Find where the given text appears and provide that cell's center as (X, Y) coordinate. 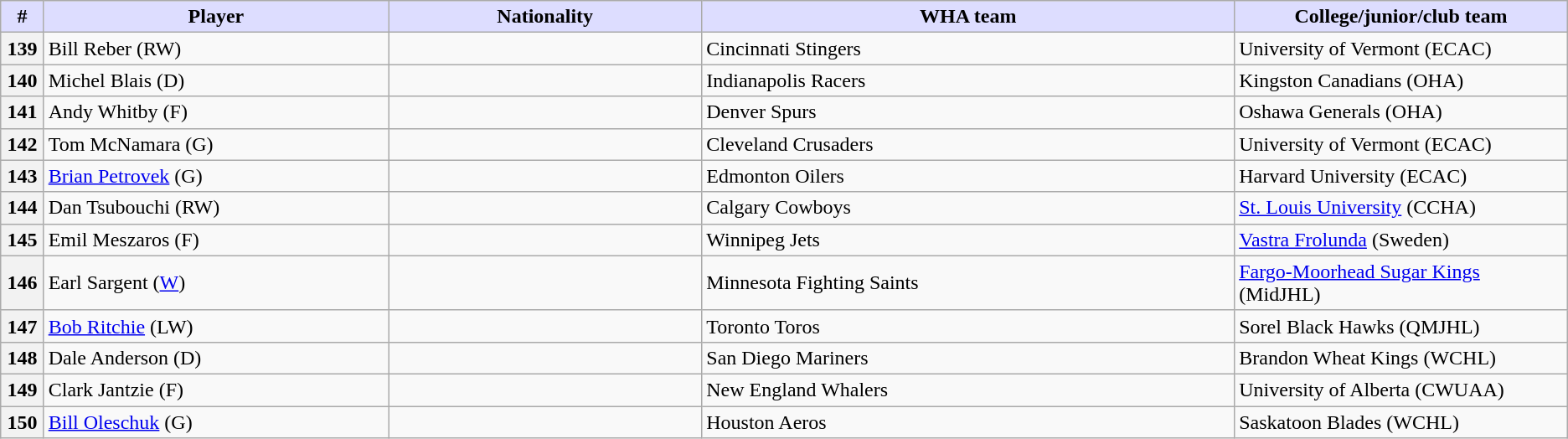
144 (22, 208)
142 (22, 144)
Winnipeg Jets (968, 240)
Player (216, 17)
Sorel Black Hawks (QMJHL) (1401, 326)
149 (22, 390)
Denver Spurs (968, 112)
Dan Tsubouchi (RW) (216, 208)
Dale Anderson (D) (216, 358)
Houston Aeros (968, 421)
Emil Meszaros (F) (216, 240)
Earl Sargent (W) (216, 283)
Indianapolis Racers (968, 80)
WHA team (968, 17)
Harvard University (ECAC) (1401, 176)
145 (22, 240)
Nationality (545, 17)
Brian Petrovek (G) (216, 176)
# (22, 17)
Tom McNamara (G) (216, 144)
148 (22, 358)
Toronto Toros (968, 326)
Bill Oleschuk (G) (216, 421)
Kingston Canadians (OHA) (1401, 80)
Brandon Wheat Kings (WCHL) (1401, 358)
Cleveland Crusaders (968, 144)
Edmonton Oilers (968, 176)
Michel Blais (D) (216, 80)
University of Alberta (CWUAA) (1401, 390)
146 (22, 283)
150 (22, 421)
139 (22, 49)
Fargo-Moorhead Sugar Kings (MidJHL) (1401, 283)
Andy Whitby (F) (216, 112)
140 (22, 80)
Cincinnati Stingers (968, 49)
Oshawa Generals (OHA) (1401, 112)
141 (22, 112)
College/junior/club team (1401, 17)
143 (22, 176)
Calgary Cowboys (968, 208)
Bill Reber (RW) (216, 49)
147 (22, 326)
San Diego Mariners (968, 358)
Minnesota Fighting Saints (968, 283)
St. Louis University (CCHA) (1401, 208)
Bob Ritchie (LW) (216, 326)
New England Whalers (968, 390)
Saskatoon Blades (WCHL) (1401, 421)
Clark Jantzie (F) (216, 390)
Vastra Frolunda (Sweden) (1401, 240)
